From the cell containing the given text, extract its center point as [X, Y] coordinate. 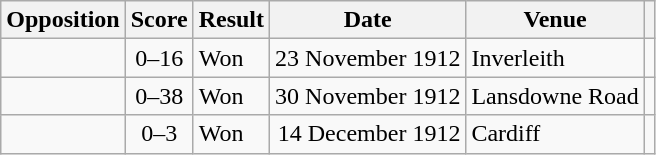
Cardiff [555, 134]
Inverleith [555, 58]
Date [368, 20]
14 December 1912 [368, 134]
Lansdowne Road [555, 96]
Opposition [63, 20]
0–3 [159, 134]
0–16 [159, 58]
Score [159, 20]
Result [231, 20]
23 November 1912 [368, 58]
0–38 [159, 96]
Venue [555, 20]
30 November 1912 [368, 96]
